Extract the (X, Y) coordinate from the center of the cell holding the provided text.  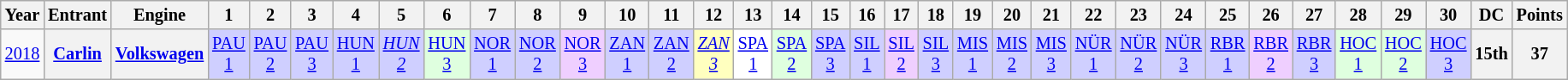
NÜR1 (1093, 54)
Carlin (77, 54)
13 (753, 15)
10 (627, 15)
37 (1540, 54)
NÜR3 (1184, 54)
ZAN1 (627, 54)
PAU3 (311, 54)
ZAN3 (713, 54)
Volkswagen (159, 54)
NOR2 (537, 54)
28 (1358, 15)
ZAN2 (672, 54)
15th (1491, 54)
11 (672, 15)
MIS2 (1012, 54)
SIL1 (867, 54)
5 (402, 15)
7 (493, 15)
HUN1 (356, 54)
MIS1 (973, 54)
PAU1 (229, 54)
SPA2 (792, 54)
SIL2 (902, 54)
12 (713, 15)
9 (583, 15)
17 (902, 15)
18 (936, 15)
RBR1 (1228, 54)
Year (22, 15)
MIS3 (1051, 54)
NOR3 (583, 54)
23 (1139, 15)
SPA3 (830, 54)
HUN3 (447, 54)
NOR1 (493, 54)
24 (1184, 15)
20 (1012, 15)
22 (1093, 15)
HOC2 (1403, 54)
26 (1270, 15)
2 (270, 15)
14 (792, 15)
HOC1 (1358, 54)
6 (447, 15)
NÜR2 (1139, 54)
DC (1491, 15)
30 (1449, 15)
3 (311, 15)
SIL3 (936, 54)
25 (1228, 15)
29 (1403, 15)
RBR2 (1270, 54)
16 (867, 15)
27 (1314, 15)
2018 (22, 54)
RBR3 (1314, 54)
PAU2 (270, 54)
HOC3 (1449, 54)
19 (973, 15)
21 (1051, 15)
SPA1 (753, 54)
Entrant (77, 15)
1 (229, 15)
15 (830, 15)
8 (537, 15)
Points (1540, 15)
Engine (159, 15)
4 (356, 15)
HUN2 (402, 54)
